Pinpoint the cell where the given text exists, returning its [X, Y] midpoint coordinate. 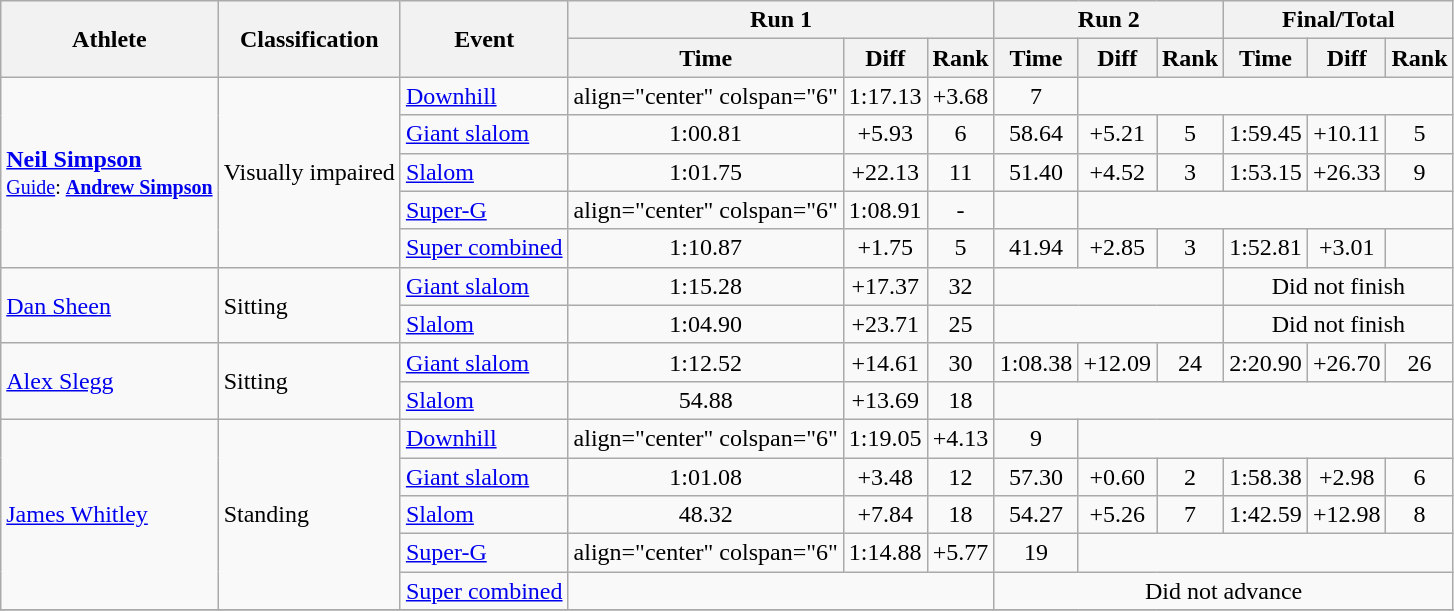
1:12.52 [706, 362]
1:00.81 [706, 134]
+3.48 [885, 477]
- [960, 210]
1:59.45 [1266, 134]
+5.21 [1118, 134]
+2.98 [1346, 477]
Standing [309, 514]
41.94 [1036, 248]
Event [484, 39]
1:14.88 [885, 553]
Run 1 [781, 20]
Athlete [110, 39]
+14.61 [885, 362]
1:42.59 [1266, 515]
8 [1420, 515]
58.64 [1036, 134]
Final/Total [1338, 20]
+26.70 [1346, 362]
Alex Slegg [110, 381]
Did not advance [1224, 591]
+10.11 [1346, 134]
24 [1190, 362]
12 [960, 477]
+0.60 [1118, 477]
2 [1190, 477]
54.88 [706, 400]
1:17.13 [885, 96]
Visually impaired [309, 172]
Run 2 [1108, 20]
51.40 [1036, 172]
1:01.08 [706, 477]
2:20.90 [1266, 362]
48.32 [706, 515]
+5.26 [1118, 515]
Neil SimpsonGuide: Andrew Simpson [110, 172]
1:08.38 [1036, 362]
1:01.75 [706, 172]
1:58.38 [1266, 477]
James Whitley [110, 514]
+12.98 [1346, 515]
+13.69 [885, 400]
11 [960, 172]
1:10.87 [706, 248]
+5.77 [960, 553]
+3.68 [960, 96]
+22.13 [885, 172]
+3.01 [1346, 248]
+26.33 [1346, 172]
Classification [309, 39]
26 [1420, 362]
1:19.05 [885, 438]
1:52.81 [1266, 248]
+1.75 [885, 248]
+17.37 [885, 286]
+23.71 [885, 324]
Dan Sheen [110, 305]
+5.93 [885, 134]
25 [960, 324]
+7.84 [885, 515]
57.30 [1036, 477]
54.27 [1036, 515]
+4.52 [1118, 172]
1:04.90 [706, 324]
1:08.91 [885, 210]
+2.85 [1118, 248]
19 [1036, 553]
1:15.28 [706, 286]
+4.13 [960, 438]
30 [960, 362]
+12.09 [1118, 362]
32 [960, 286]
1:53.15 [1266, 172]
